From the cell containing the given text, extract its center point as [X, Y] coordinate. 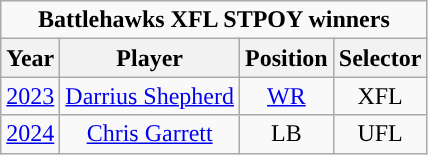
Darrius Shepherd [150, 96]
Battlehawks XFL STPOY winners [214, 20]
Player [150, 58]
Position [287, 58]
2023 [30, 96]
LB [287, 134]
UFL [380, 134]
Selector [380, 58]
XFL [380, 96]
2024 [30, 134]
WR [287, 96]
Chris Garrett [150, 134]
Year [30, 58]
